Identify which cell holds the provided text, then report its [x, y] central coordinate. 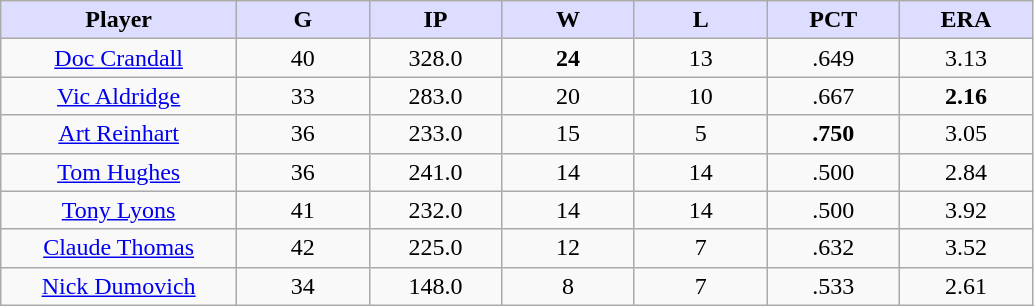
148.0 [436, 286]
3.13 [966, 58]
8 [568, 286]
Player [119, 20]
Tom Hughes [119, 172]
ERA [966, 20]
PCT [834, 20]
15 [568, 134]
3.52 [966, 248]
233.0 [436, 134]
2.16 [966, 96]
IP [436, 20]
20 [568, 96]
42 [304, 248]
33 [304, 96]
3.92 [966, 210]
12 [568, 248]
W [568, 20]
225.0 [436, 248]
.667 [834, 96]
10 [700, 96]
34 [304, 286]
Nick Dumovich [119, 286]
Tony Lyons [119, 210]
328.0 [436, 58]
283.0 [436, 96]
.632 [834, 248]
L [700, 20]
2.61 [966, 286]
.750 [834, 134]
24 [568, 58]
5 [700, 134]
.649 [834, 58]
41 [304, 210]
232.0 [436, 210]
Claude Thomas [119, 248]
2.84 [966, 172]
13 [700, 58]
40 [304, 58]
3.05 [966, 134]
Doc Crandall [119, 58]
Vic Aldridge [119, 96]
G [304, 20]
241.0 [436, 172]
Art Reinhart [119, 134]
.533 [834, 286]
